Capture the cell that displays the provided text and extract its (X, Y) central coordinate. 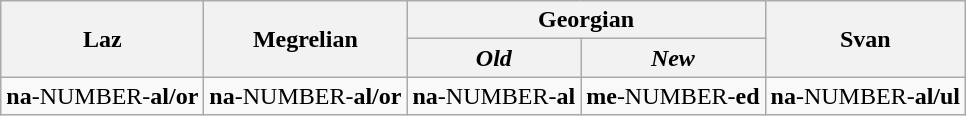
Laz (102, 39)
Georgian (586, 20)
na-NUMBER-al (494, 96)
New (673, 58)
Old (494, 58)
Megrelian (306, 39)
na-NUMBER-al/ul (865, 96)
me-NUMBER-ed (673, 96)
Svan (865, 39)
